Provide the (x, y) coordinate of the cell's center where the given text is located.  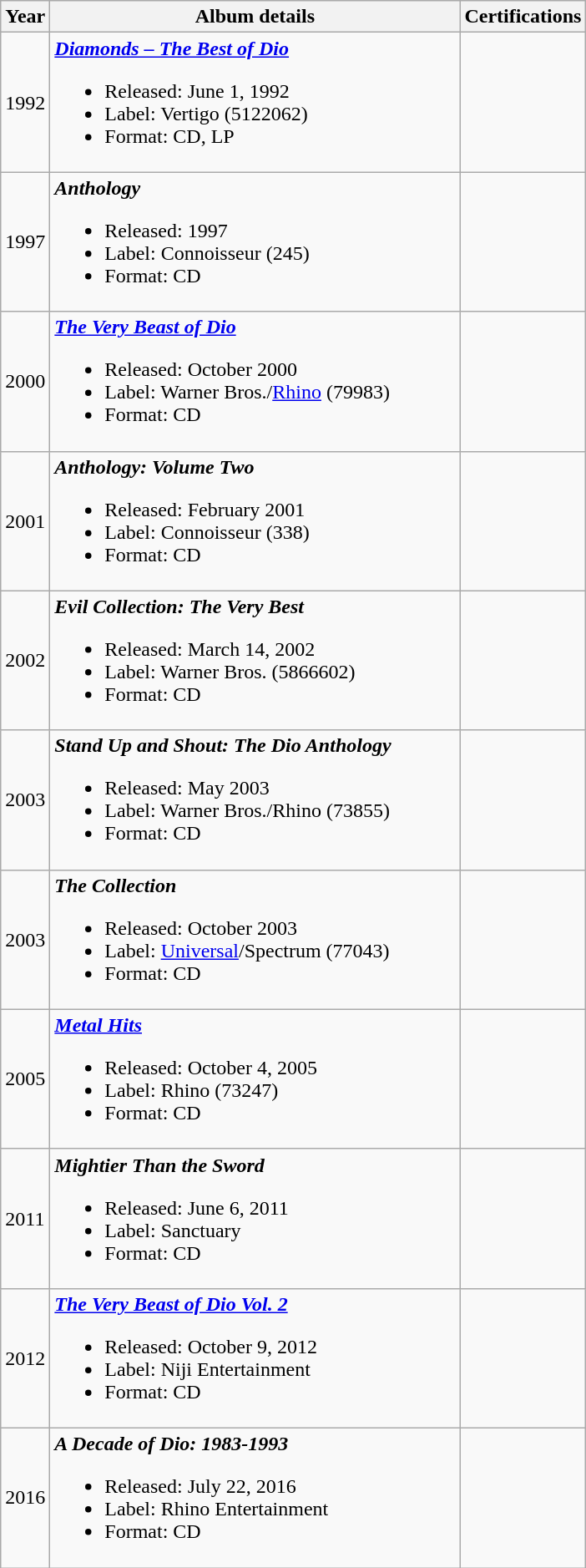
Metal HitsReleased: October 4, 2005Label: Rhino (73247)Format: CD (255, 1079)
AnthologyReleased: 1997Label: Connoisseur (245)Format: CD (255, 242)
2000 (25, 381)
2011 (25, 1218)
1992 (25, 102)
Album details (255, 17)
Year (25, 17)
Evil Collection: The Very BestReleased: March 14, 2002Label: Warner Bros. (5866602)Format: CD (255, 660)
The Very Beast of DioReleased: October 2000Label: Warner Bros./Rhino (79983)Format: CD (255, 381)
2012 (25, 1358)
The CollectionReleased: October 2003Label: Universal/Spectrum (77043)Format: CD (255, 939)
Anthology: Volume TwoReleased: February 2001Label: Connoisseur (338)Format: CD (255, 521)
Stand Up and Shout: The Dio AnthologyReleased: May 2003Label: Warner Bros./Rhino (73855)Format: CD (255, 800)
Certifications (523, 17)
2016 (25, 1497)
2005 (25, 1079)
Mightier Than the SwordReleased: June 6, 2011Label: SanctuaryFormat: CD (255, 1218)
Diamonds – The Best of DioReleased: June 1, 1992Label: Vertigo (5122062)Format: CD, LP (255, 102)
The Very Beast of Dio Vol. 2Released: October 9, 2012Label: Niji EntertainmentFormat: CD (255, 1358)
2002 (25, 660)
1997 (25, 242)
A Decade of Dio: 1983-1993Released: July 22, 2016Label: Rhino EntertainmentFormat: CD (255, 1497)
2001 (25, 521)
